Find where the given text appears and provide that cell's center as (X, Y) coordinate. 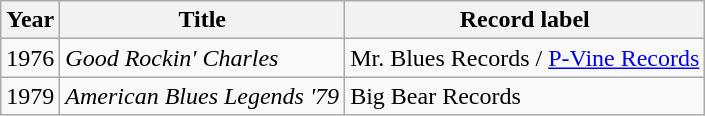
1976 (30, 58)
Big Bear Records (525, 96)
1979 (30, 96)
Year (30, 20)
Good Rockin' Charles (202, 58)
Title (202, 20)
Record label (525, 20)
Mr. Blues Records / P-Vine Records (525, 58)
American Blues Legends '79 (202, 96)
